Return [X, Y] of the center of cell containing provided text 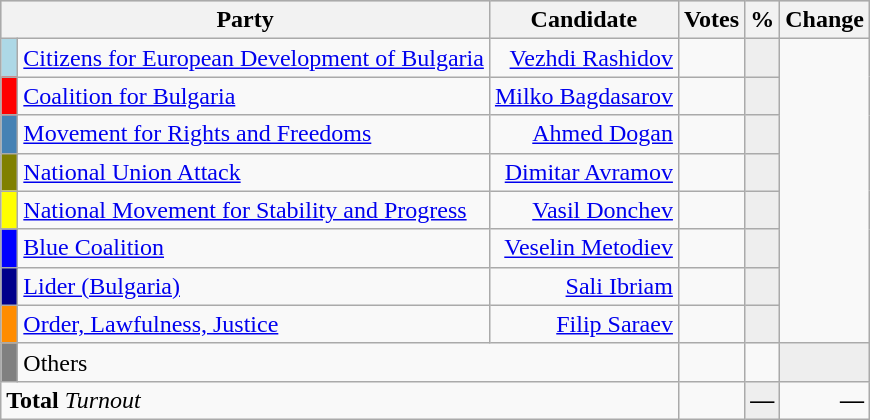
Citizens for European Development of Bulgaria [254, 58]
Candidate [584, 20]
Filip Saraev [584, 324]
Party [246, 20]
Ahmed Dogan [584, 134]
Movement for Rights and Freedoms [254, 134]
Coalition for Bulgaria [254, 96]
Votes [711, 20]
Total Turnout [340, 400]
Milko Bagdasarov [584, 96]
Sali Ibriam [584, 286]
Dimitar Avramov [584, 172]
Order, Lawfulness, Justice [254, 324]
Lider (Bulgaria) [254, 286]
Veselin Metodiev [584, 248]
Vasil Donchev [584, 210]
Vezhdi Rashidov [584, 58]
Blue Coalition [254, 248]
National Movement for Stability and Progress [254, 210]
Change [825, 20]
% [762, 20]
National Union Attack [254, 172]
Others [348, 362]
